Provide the (X, Y) coordinate of the cell's center where the given text is located.  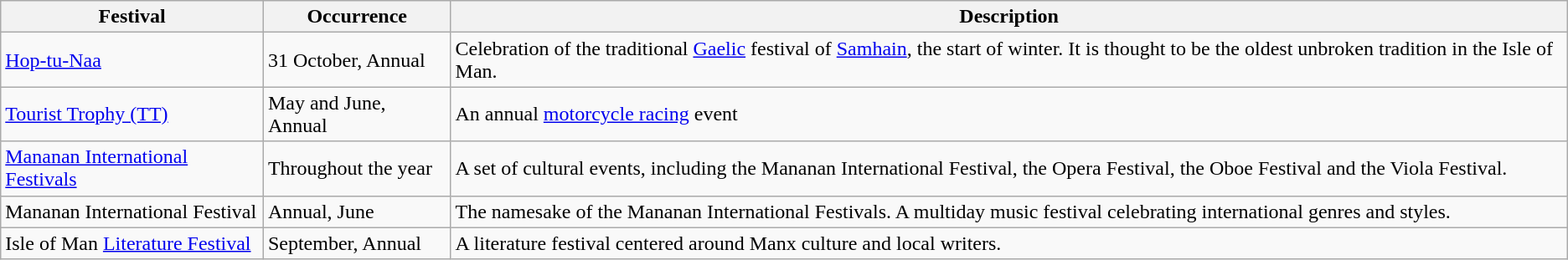
Mananan International Festival (132, 212)
May and June, Annual (357, 114)
A literature festival centered around Manx culture and local writers. (1008, 243)
September, Annual (357, 243)
The namesake of the Mananan International Festivals. A multiday music festival celebrating international genres and styles. (1008, 212)
Occurrence (357, 17)
31 October, Annual (357, 60)
A set of cultural events, including the Mananan International Festival, the Opera Festival, the Oboe Festival and the Viola Festival. (1008, 169)
Throughout the year (357, 169)
Annual, June (357, 212)
Description (1008, 17)
Mananan International Festivals (132, 169)
Celebration of the traditional Gaelic festival of Samhain, the start of winter. It is thought to be the oldest unbroken tradition in the Isle of Man. (1008, 60)
An annual motorcycle racing event (1008, 114)
Hop-tu-Naa (132, 60)
Isle of Man Literature Festival (132, 243)
Tourist Trophy (TT) (132, 114)
Festival (132, 17)
